Search for the cell housing the specified text and yield its (X, Y) center coordinate. 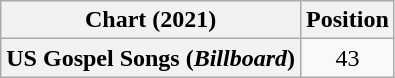
43 (348, 58)
US Gospel Songs (Billboard) (151, 58)
Position (348, 20)
Chart (2021) (151, 20)
